Return (X, Y) of the center of cell containing provided text 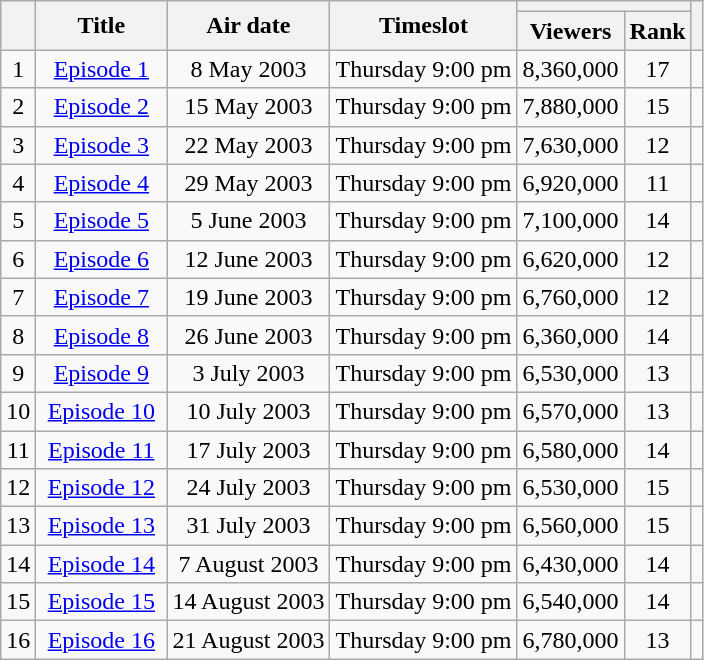
6,760,000 (570, 297)
19 June 2003 (248, 297)
Episode 6 (102, 259)
Episode 8 (102, 335)
Timeslot (424, 26)
6 (18, 259)
21 August 2003 (248, 640)
5 June 2003 (248, 221)
6,780,000 (570, 640)
17 (658, 69)
Episode 7 (102, 297)
17 July 2003 (248, 449)
14 August 2003 (248, 602)
Viewers (570, 31)
7 (18, 297)
6,620,000 (570, 259)
2 (18, 107)
12 June 2003 (248, 259)
6,430,000 (570, 564)
7,880,000 (570, 107)
6,540,000 (570, 602)
Episode 3 (102, 145)
3 July 2003 (248, 373)
9 (18, 373)
1 (18, 69)
10 July 2003 (248, 411)
8 (18, 335)
16 (18, 640)
26 June 2003 (248, 335)
Episode 9 (102, 373)
Episode 11 (102, 449)
6,570,000 (570, 411)
Episode 5 (102, 221)
29 May 2003 (248, 183)
6,920,000 (570, 183)
7,630,000 (570, 145)
24 July 2003 (248, 488)
10 (18, 411)
Episode 13 (102, 526)
Episode 12 (102, 488)
6,360,000 (570, 335)
6,580,000 (570, 449)
Episode 10 (102, 411)
15 May 2003 (248, 107)
Episode 14 (102, 564)
Episode 2 (102, 107)
8 May 2003 (248, 69)
Episode 16 (102, 640)
Rank (658, 31)
7 August 2003 (248, 564)
Episode 15 (102, 602)
7,100,000 (570, 221)
Episode 1 (102, 69)
Air date (248, 26)
Title (102, 26)
3 (18, 145)
8,360,000 (570, 69)
31 July 2003 (248, 526)
Episode 4 (102, 183)
5 (18, 221)
4 (18, 183)
6,560,000 (570, 526)
22 May 2003 (248, 145)
